Find where the given text appears and provide that cell's center as (x, y) coordinate. 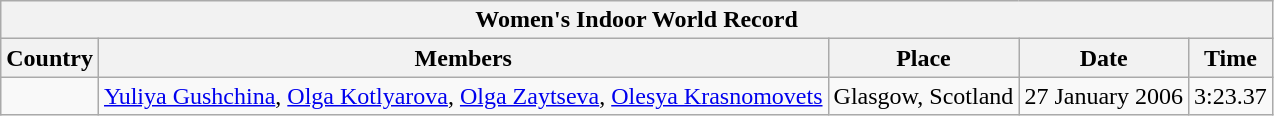
Place (924, 58)
Country (50, 58)
Yuliya Gushchina, Olga Kotlyarova, Olga Zaytseva, Olesya Krasnomovets (463, 96)
Date (1104, 58)
Time (1231, 58)
Glasgow, Scotland (924, 96)
Women's Indoor World Record (637, 20)
Members (463, 58)
3:23.37 (1231, 96)
27 January 2006 (1104, 96)
